Search for the cell housing the specified text and yield its (x, y) center coordinate. 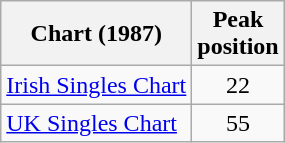
Irish Singles Chart (96, 85)
Peakposition (238, 34)
22 (238, 85)
UK Singles Chart (96, 123)
55 (238, 123)
Chart (1987) (96, 34)
